Output the (X, Y) coordinate of the center of the cell containing the given text.  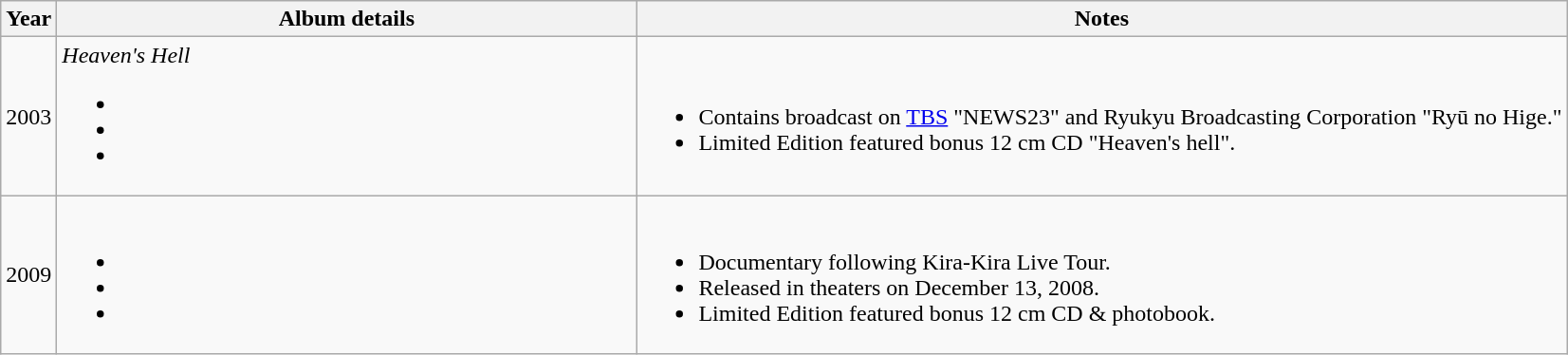
2009 (28, 275)
2003 (28, 116)
Notes (1102, 19)
Album details (347, 19)
Contains broadcast on TBS "NEWS23" and Ryukyu Broadcasting Corporation "Ryū no Hige."Limited Edition featured bonus 12 cm CD "Heaven's hell". (1102, 116)
Documentary following Kira-Kira Live Tour.Released in theaters on December 13, 2008.Limited Edition featured bonus 12 cm CD & photobook. (1102, 275)
Year (28, 19)
Heaven's Hell (347, 116)
